For the text-containing cell, return its midpoint in (x, y) coordinate format. 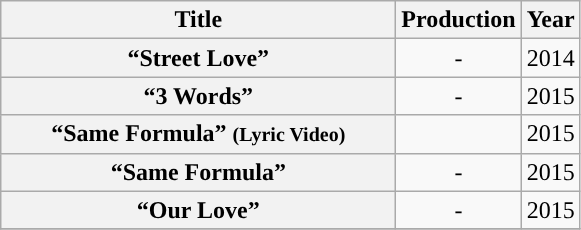
Production (458, 20)
2014 (550, 58)
“Same Formula” (198, 172)
Title (198, 20)
“Street Love” (198, 58)
“3 Words” (198, 96)
“Same Formula” (Lyric Video) (198, 134)
Year (550, 20)
“Our Love” (198, 210)
